Find where the given text appears and provide that cell's center as [x, y] coordinate. 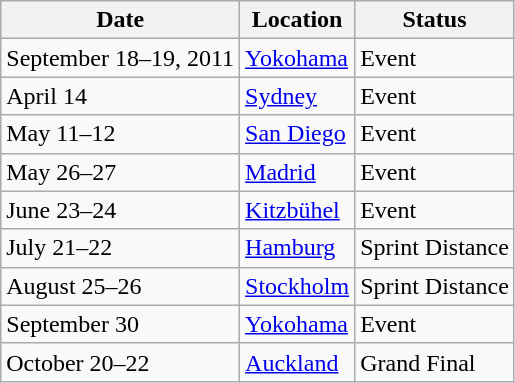
Location [298, 20]
Stockholm [298, 286]
Hamburg [298, 248]
September 30 [120, 324]
April 14 [120, 96]
Date [120, 20]
May 11–12 [120, 134]
Grand Final [435, 362]
October 20–22 [120, 362]
Madrid [298, 172]
May 26–27 [120, 172]
Auckland [298, 362]
July 21–22 [120, 248]
Sydney [298, 96]
September 18–19, 2011 [120, 58]
June 23–24 [120, 210]
San Diego [298, 134]
Status [435, 20]
August 25–26 [120, 286]
Kitzbühel [298, 210]
